From the cell containing the given text, extract its center point as [X, Y] coordinate. 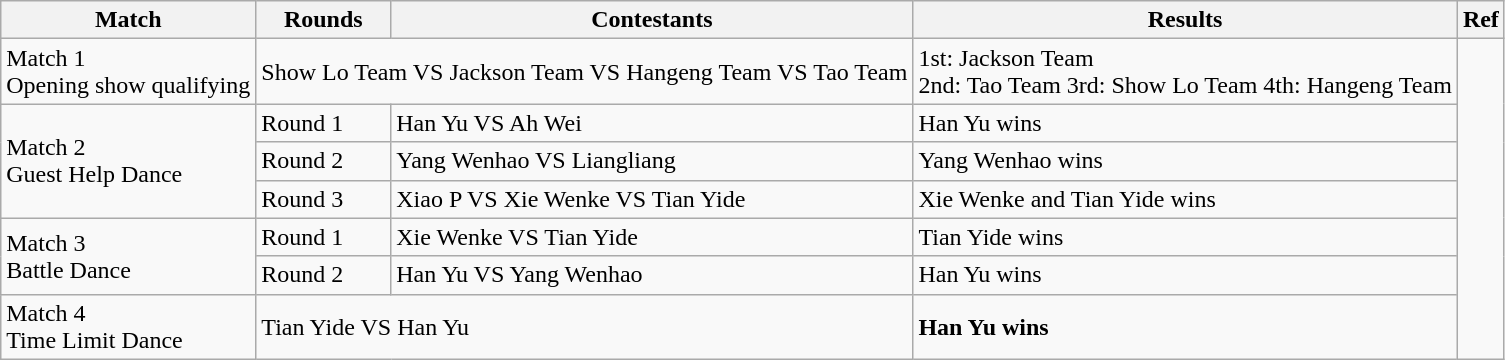
Match 2Guest Help Dance [128, 161]
Ref [1480, 20]
Match 1Opening show qualifying [128, 72]
Xie Wenke and Tian Yide wins [1185, 199]
Rounds [324, 20]
Tian Yide wins [1185, 237]
Han Yu VS Ah Wei [652, 123]
Round 3 [324, 199]
Match [128, 20]
1st: Jackson Team2nd: Tao Team 3rd: Show Lo Team 4th: Hangeng Team [1185, 72]
Results [1185, 20]
Xiao P VS Xie Wenke VS Tian Yide [652, 199]
Match 3Battle Dance [128, 256]
Yang Wenhao VS Liangliang [652, 161]
Tian Yide VS Han Yu [584, 326]
Han Yu VS Yang Wenhao [652, 275]
Show Lo Team VS Jackson Team VS Hangeng Team VS Tao Team [584, 72]
Match 4Time Limit Dance [128, 326]
Yang Wenhao wins [1185, 161]
Contestants [652, 20]
Xie Wenke VS Tian Yide [652, 237]
